Locate the cell with the specified text and output its [x, y] center coordinate. 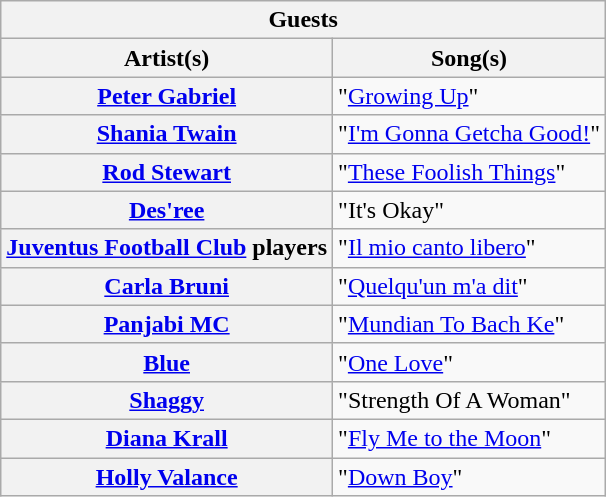
Holly Valance [167, 477]
"These Foolish Things" [470, 172]
"Il mio canto libero" [470, 248]
"I'm Gonna Getcha Good!" [470, 134]
Artist(s) [167, 58]
"Strength Of A Woman" [470, 400]
"Fly Me to the Moon" [470, 438]
"Quelqu'un m'a dit" [470, 286]
Diana Krall [167, 438]
Shaggy [167, 400]
Shania Twain [167, 134]
"One Love" [470, 362]
"Growing Up" [470, 96]
"It's Okay" [470, 210]
Blue [167, 362]
Des'ree [167, 210]
Peter Gabriel [167, 96]
Juventus Football Club players [167, 248]
Panjabi MC [167, 324]
Rod Stewart [167, 172]
Song(s) [470, 58]
"Down Boy" [470, 477]
Guests [304, 20]
Carla Bruni [167, 286]
"Mundian To Bach Ke" [470, 324]
